Scan for the cell matching the given text and deliver its [x, y] coordinate at center. 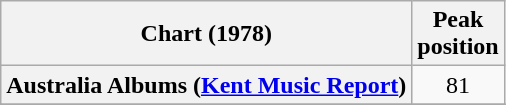
Peakposition [458, 34]
Australia Albums (Kent Music Report) [206, 85]
Chart (1978) [206, 34]
81 [458, 85]
